Return [X, Y] of the center of cell containing provided text 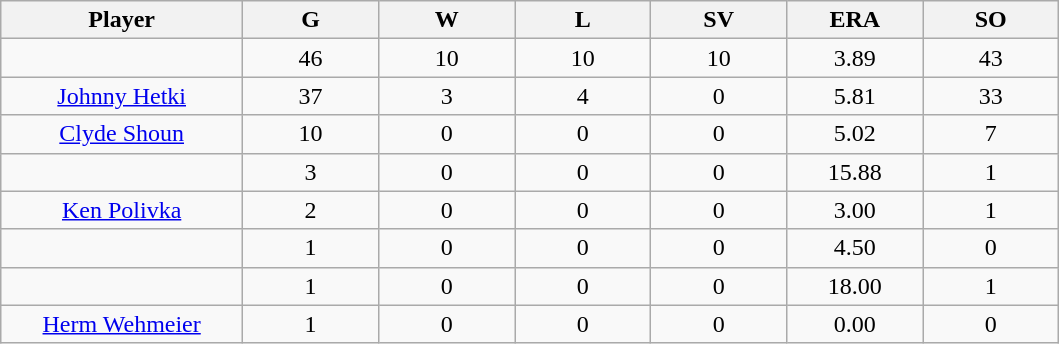
Johnny Hetki [122, 96]
5.02 [855, 134]
7 [991, 134]
15.88 [855, 172]
46 [311, 58]
4 [583, 96]
0.00 [855, 324]
4.50 [855, 248]
L [583, 20]
SV [719, 20]
SO [991, 20]
3.00 [855, 210]
Clyde Shoun [122, 134]
5.81 [855, 96]
W [447, 20]
Ken Polivka [122, 210]
37 [311, 96]
3.89 [855, 58]
G [311, 20]
2 [311, 210]
Player [122, 20]
Herm Wehmeier [122, 324]
33 [991, 96]
18.00 [855, 286]
43 [991, 58]
ERA [855, 20]
